Determine the [X, Y] coordinate at the center of the cell enclosing the given text.  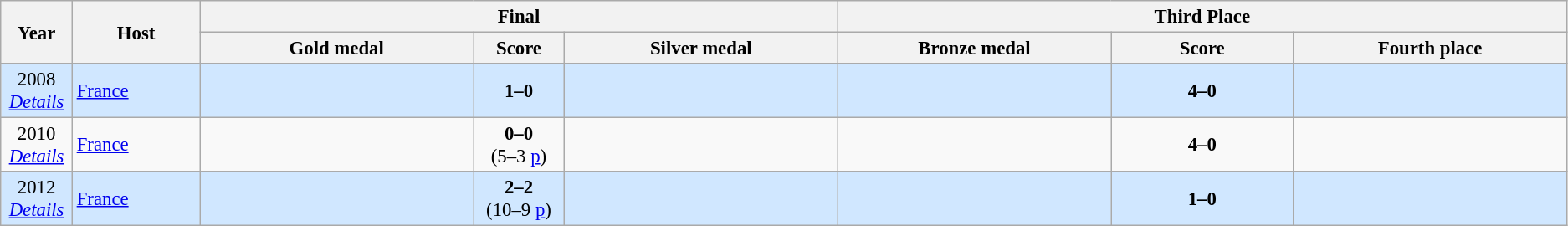
Final [519, 17]
2010Details [37, 146]
Host [136, 32]
2012Details [37, 199]
0–0(5–3 p) [519, 146]
Bronze medal [974, 49]
Year [37, 32]
2–2(10–9 p) [519, 199]
Third Place [1202, 17]
Gold medal [336, 49]
Fourth place [1431, 49]
Silver medal [701, 49]
2008Details [37, 90]
